Output the [X, Y] coordinate of the center of the cell containing the given text.  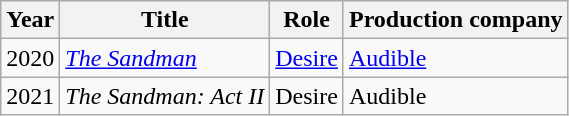
2021 [30, 96]
Year [30, 20]
Title [165, 20]
2020 [30, 58]
The Sandman: Act II [165, 96]
Production company [456, 20]
The Sandman [165, 58]
Role [307, 20]
